Scan for the cell matching the given text and deliver its [x, y] coordinate at center. 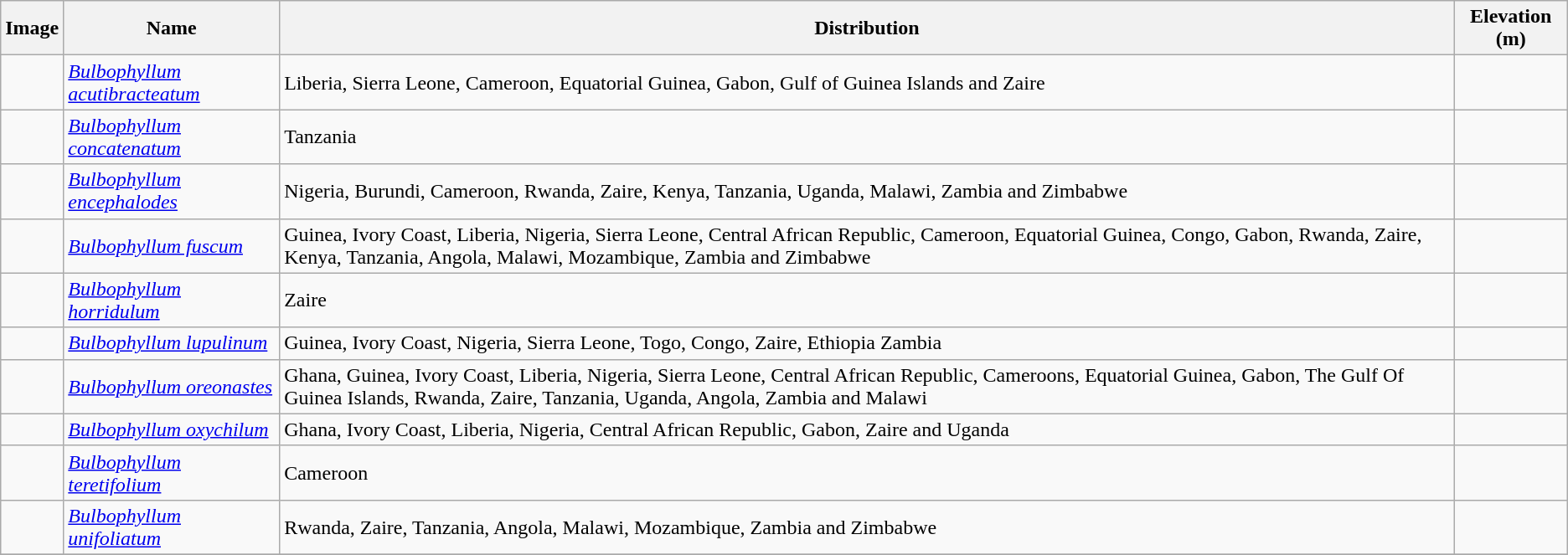
Guinea, Ivory Coast, Nigeria, Sierra Leone, Togo, Congo, Zaire, Ethiopia Zambia [867, 343]
Distribution [867, 28]
Bulbophyllum acutibracteatum [172, 82]
Bulbophyllum horridulum [172, 300]
Tanzania [867, 137]
Bulbophyllum unifoliatum [172, 527]
Bulbophyllum lupulinum [172, 343]
Ghana, Ivory Coast, Liberia, Nigeria, Central African Republic, Gabon, Zaire and Uganda [867, 429]
Bulbophyllum fuscum [172, 246]
Rwanda, Zaire, Tanzania, Angola, Malawi, Mozambique, Zambia and Zimbabwe [867, 527]
Name [172, 28]
Liberia, Sierra Leone, Cameroon, Equatorial Guinea, Gabon, Gulf of Guinea Islands and Zaire [867, 82]
Nigeria, Burundi, Cameroon, Rwanda, Zaire, Kenya, Tanzania, Uganda, Malawi, Zambia and Zimbabwe [867, 191]
Bulbophyllum oreonastes [172, 387]
Image [32, 28]
Elevation (m) [1511, 28]
Cameroon [867, 472]
Bulbophyllum encephalodes [172, 191]
Bulbophyllum oxychilum [172, 429]
Bulbophyllum teretifolium [172, 472]
Bulbophyllum concatenatum [172, 137]
Zaire [867, 300]
